Capture the cell that displays the provided text and extract its [x, y] central coordinate. 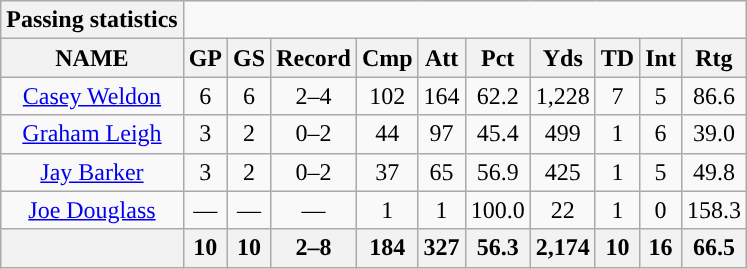
37 [387, 172]
62.2 [498, 96]
56.3 [498, 248]
45.4 [498, 134]
22 [562, 210]
Jay Barker [92, 172]
Graham Leigh [92, 134]
39.0 [714, 134]
NAME [92, 58]
56.9 [498, 172]
Att [442, 58]
100.0 [498, 210]
Int [661, 58]
Rtg [714, 58]
Joe Douglass [92, 210]
49.8 [714, 172]
Casey Weldon [92, 96]
7 [617, 96]
184 [387, 248]
65 [442, 172]
327 [442, 248]
499 [562, 134]
GS [250, 58]
Passing statistics [92, 20]
GP [205, 58]
TD [617, 58]
1,228 [562, 96]
2–4 [314, 96]
0 [661, 210]
Record [314, 58]
66.5 [714, 248]
16 [661, 248]
2–8 [314, 248]
425 [562, 172]
Cmp [387, 58]
97 [442, 134]
164 [442, 96]
44 [387, 134]
102 [387, 96]
2,174 [562, 248]
86.6 [714, 96]
Yds [562, 58]
Pct [498, 58]
158.3 [714, 210]
